Return [X, Y] of the center of cell containing provided text 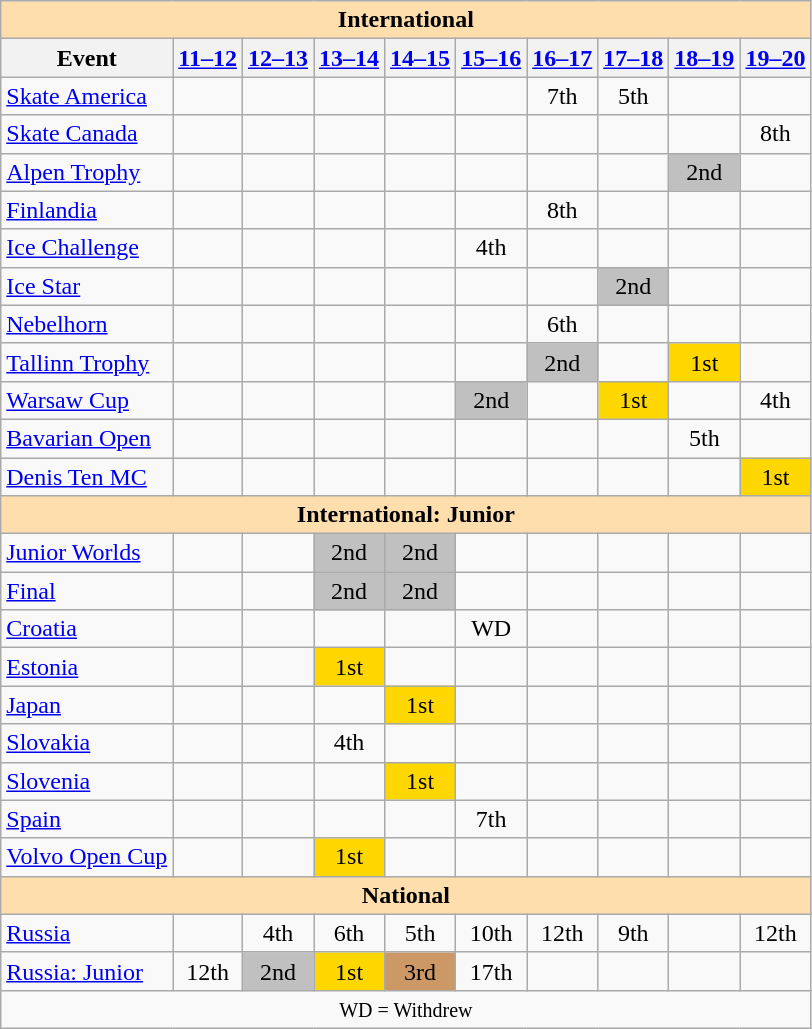
International [406, 20]
Japan [87, 705]
WD = Withdrew [406, 1009]
International: Junior [406, 515]
11–12 [208, 58]
Warsaw Cup [87, 400]
Ice Challenge [87, 248]
Ice Star [87, 286]
Slovakia [87, 743]
Volvo Open Cup [87, 857]
Croatia [87, 629]
Finlandia [87, 210]
Final [87, 591]
Tallinn Trophy [87, 362]
9th [634, 933]
19–20 [776, 58]
Estonia [87, 667]
17th [492, 971]
Alpen Trophy [87, 172]
15–16 [492, 58]
16–17 [562, 58]
Event [87, 58]
13–14 [350, 58]
10th [492, 933]
3rd [420, 971]
14–15 [420, 58]
Nebelhorn [87, 324]
Spain [87, 819]
Russia [87, 933]
Russia: Junior [87, 971]
12–13 [278, 58]
Denis Ten MC [87, 477]
WD [492, 629]
Junior Worlds [87, 553]
17–18 [634, 58]
Skate America [87, 96]
Slovenia [87, 781]
Bavarian Open [87, 438]
National [406, 895]
18–19 [704, 58]
Skate Canada [87, 134]
